Locate the cell with the specified text and output its [x, y] center coordinate. 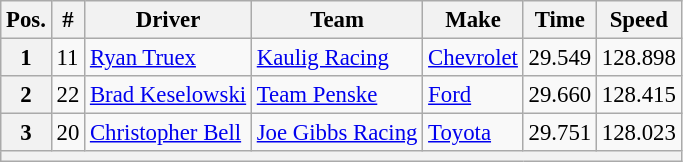
1 [26, 58]
Joe Gibbs Racing [336, 133]
29.549 [560, 58]
Ryan Truex [168, 58]
Kaulig Racing [336, 58]
128.898 [638, 58]
Driver [168, 20]
128.023 [638, 133]
# [68, 20]
11 [68, 58]
22 [68, 95]
128.415 [638, 95]
29.660 [560, 95]
Christopher Bell [168, 133]
20 [68, 133]
29.751 [560, 133]
Time [560, 20]
Toyota [473, 133]
Make [473, 20]
Ford [473, 95]
2 [26, 95]
Chevrolet [473, 58]
Speed [638, 20]
Brad Keselowski [168, 95]
Team [336, 20]
Pos. [26, 20]
3 [26, 133]
Team Penske [336, 95]
